Output the (x, y) coordinate of the center of the cell containing the given text.  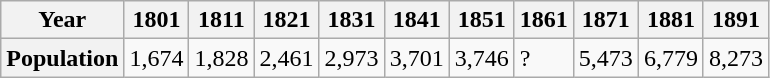
1851 (482, 20)
1,674 (156, 58)
3,746 (482, 58)
6,779 (670, 58)
1821 (286, 20)
1841 (416, 20)
Population (62, 58)
1881 (670, 20)
1871 (606, 20)
1891 (736, 20)
8,273 (736, 58)
1801 (156, 20)
2,973 (352, 58)
1811 (222, 20)
1831 (352, 20)
3,701 (416, 58)
1,828 (222, 58)
Year (62, 20)
5,473 (606, 58)
1861 (544, 20)
2,461 (286, 58)
? (544, 58)
